For the text-containing cell, return its midpoint in (X, Y) coordinate format. 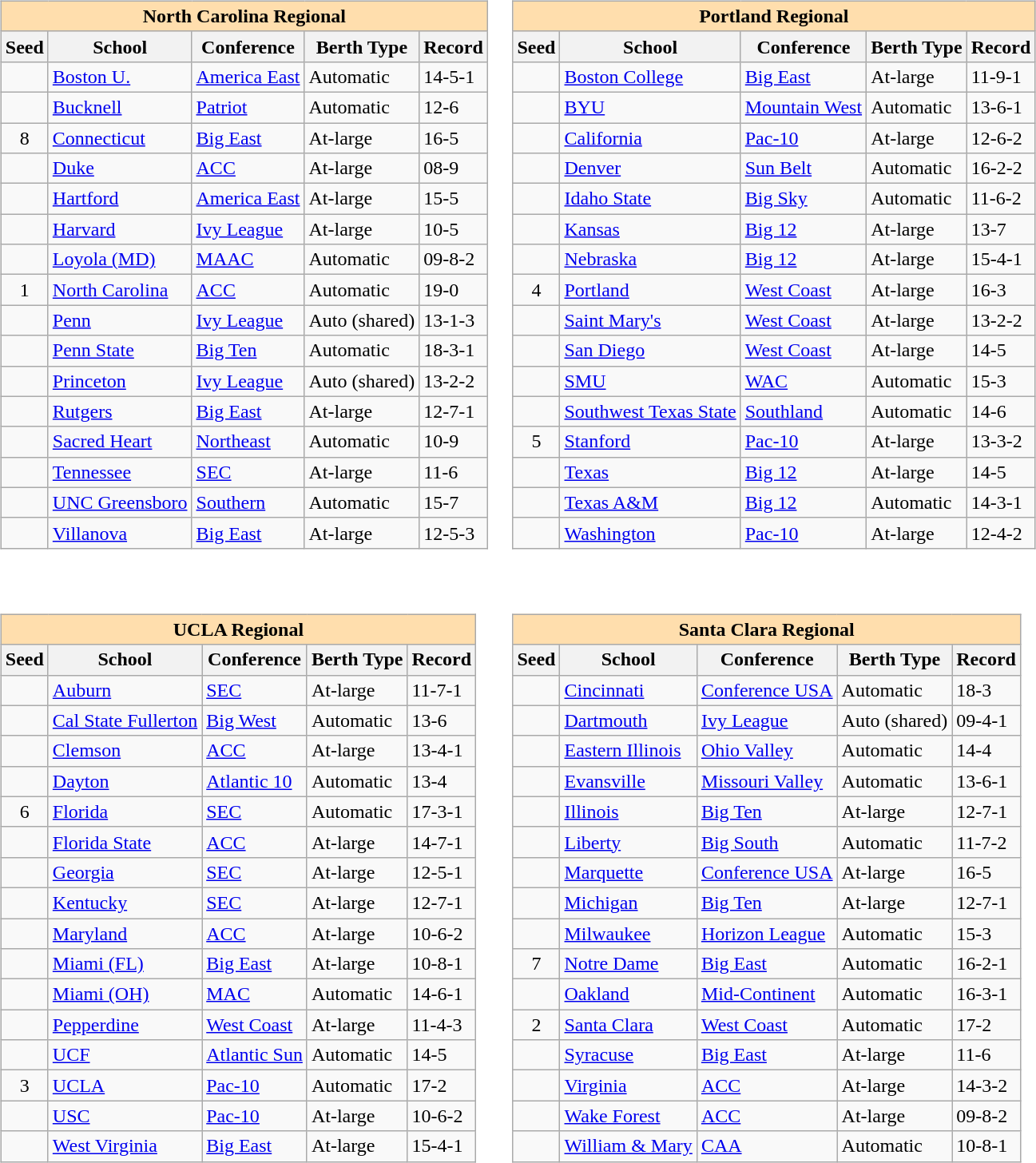
12-5-1 (442, 872)
Rutgers (120, 411)
16-3-1 (986, 994)
13-4-1 (442, 751)
10-5 (454, 229)
Miami (FL) (125, 964)
12-6-2 (1001, 138)
Santa Clara (628, 1025)
Cincinnati (628, 690)
Southern (248, 502)
08-9 (454, 169)
Boston U. (120, 77)
UCLA (125, 1086)
Mid-Continent (767, 994)
Villanova (120, 533)
Patriot (248, 107)
15-5 (454, 199)
2 (537, 1025)
Stanford (650, 442)
Oakland (628, 994)
12-5-3 (454, 533)
Eastern Illinois (628, 751)
BYU (650, 107)
Syracuse (628, 1055)
North Carolina (120, 290)
Harvard (120, 229)
11-4-3 (442, 1025)
Liberty (628, 842)
Georgia (125, 872)
13-6 (442, 720)
15-7 (454, 502)
Notre Dame (628, 964)
UCF (125, 1055)
Atlantic 10 (255, 781)
Marquette (628, 872)
Florida State (125, 842)
Sun Belt (804, 169)
13-3-2 (1001, 442)
14-6-1 (442, 994)
Penn (120, 320)
14-4 (986, 751)
Saint Mary's (650, 320)
Big South (767, 842)
11-6-2 (1001, 199)
Connecticut (120, 138)
19-0 (454, 290)
UNC Greensboro (120, 502)
Mountain West (804, 107)
Kansas (650, 229)
Auburn (125, 690)
14-5-1 (454, 77)
Miami (OH) (125, 994)
16-2-1 (986, 964)
3 (24, 1086)
MAC (255, 994)
16-3 (1001, 290)
Southwest Texas State (650, 411)
Hartford (120, 199)
14-3-1 (1001, 502)
Missouri Valley (767, 781)
USC (125, 1116)
Northeast (248, 442)
6 (24, 812)
Sacred Heart (120, 442)
North Carolina Regional (244, 16)
Tennessee (120, 472)
Denver (650, 169)
Atlantic Sun (255, 1055)
Big West (255, 720)
Maryland (125, 934)
13-4 (442, 781)
7 (537, 964)
William & Mary (628, 1146)
Horizon League (767, 934)
18-3-1 (454, 351)
Wake Forest (628, 1116)
Washington (650, 533)
Boston College (650, 77)
California (650, 138)
West Virginia (125, 1146)
17-3-1 (442, 812)
Nebraska (650, 260)
18-3 (986, 690)
Michigan (628, 903)
Dartmouth (628, 720)
5 (537, 442)
SMU (650, 381)
Penn State (120, 351)
Princeton (120, 381)
Evansville (628, 781)
Illinois (628, 812)
Cal State Fullerton (125, 720)
11-7-1 (442, 690)
Milwaukee (628, 934)
Portland (650, 290)
Pepperdine (125, 1025)
14-7-1 (442, 842)
WAC (804, 381)
Big Sky (804, 199)
Idaho State (650, 199)
CAA (767, 1146)
Texas (650, 472)
MAAC (248, 260)
8 (24, 138)
Ohio Valley (767, 751)
16-2-2 (1001, 169)
Portland Regional (774, 16)
Virginia (628, 1086)
10-9 (454, 442)
13-7 (1001, 229)
09-4-1 (986, 720)
Florida (125, 812)
13-1-3 (454, 320)
4 (537, 290)
11-9-1 (1001, 77)
San Diego (650, 351)
UCLA Regional (238, 629)
Loyola (MD) (120, 260)
Texas A&M (650, 502)
12-6 (454, 107)
Southland (804, 411)
Bucknell (120, 107)
14-3-2 (986, 1086)
1 (24, 290)
12-4-2 (1001, 533)
Kentucky (125, 903)
11-7-2 (986, 842)
Dayton (125, 781)
Duke (120, 169)
Santa Clara Regional (767, 629)
14-6 (1001, 411)
Clemson (125, 751)
